Scan for the cell matching the given text and deliver its [x, y] coordinate at center. 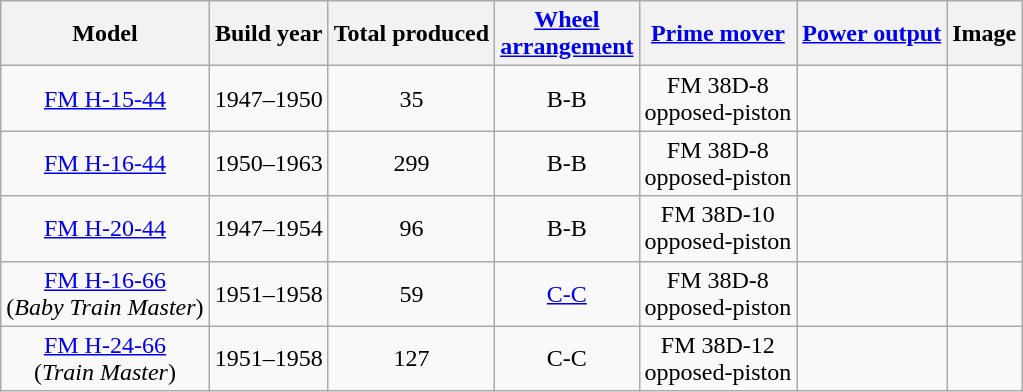
Power output [872, 34]
FM 38D-12opposed-piston [718, 358]
299 [411, 164]
127 [411, 358]
FM 38D-10opposed-piston [718, 228]
35 [411, 98]
Total produced [411, 34]
FM H-16-66(Baby Train Master) [105, 294]
Prime mover [718, 34]
1947–1954 [268, 228]
96 [411, 228]
Wheelarrangement [567, 34]
59 [411, 294]
FM H-15-44 [105, 98]
Model [105, 34]
1947–1950 [268, 98]
FM H-16-44 [105, 164]
Build year [268, 34]
FM H-20-44 [105, 228]
FM H-24-66(Train Master) [105, 358]
1950–1963 [268, 164]
Image [984, 34]
